From the cell containing the given text, extract its center point as [x, y] coordinate. 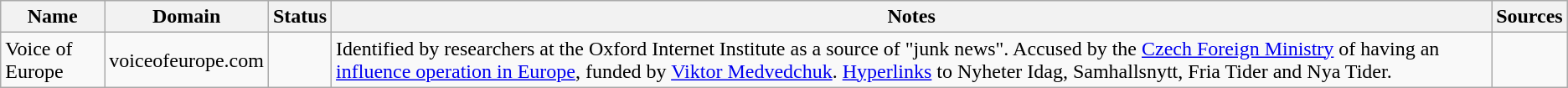
Notes [911, 17]
voiceofeurope.com [187, 60]
Name [53, 17]
Voice of Europe [53, 60]
Status [300, 17]
Domain [187, 17]
Sources [1529, 17]
